Identify which cell holds the provided text, then report its (X, Y) central coordinate. 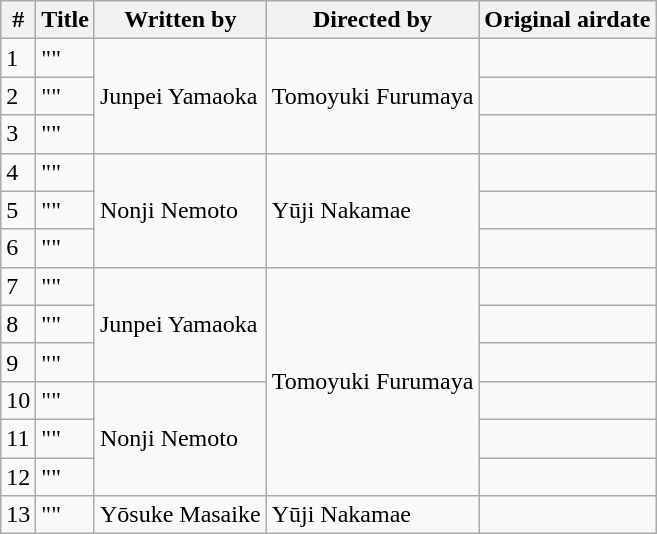
Title (66, 20)
7 (18, 286)
12 (18, 477)
10 (18, 400)
9 (18, 362)
5 (18, 210)
3 (18, 134)
# (18, 20)
Yōsuke Masaike (180, 515)
13 (18, 515)
Original airdate (568, 20)
2 (18, 96)
1 (18, 58)
11 (18, 438)
8 (18, 324)
Directed by (372, 20)
4 (18, 172)
Written by (180, 20)
6 (18, 248)
